Provide the (X, Y) coordinate of the cell's center where the given text is located.  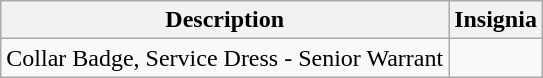
Insignia (496, 20)
Description (225, 20)
Collar Badge, Service Dress - Senior Warrant (225, 58)
